Identify which cell holds the provided text, then report its [x, y] central coordinate. 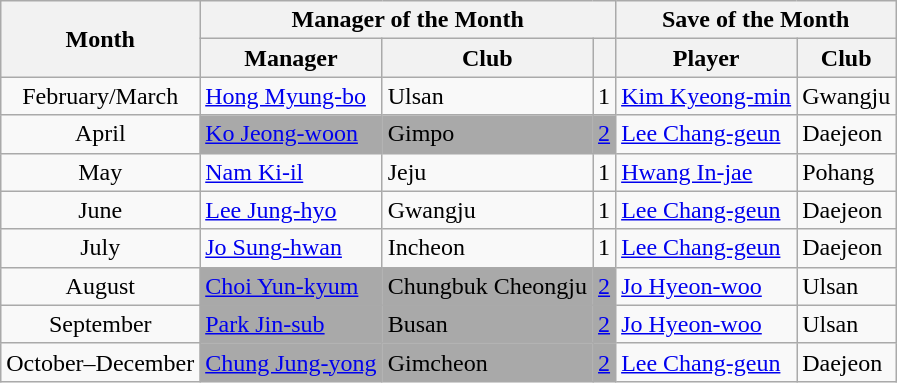
April [100, 134]
July [100, 248]
Ko Jeong-woon [291, 134]
Park Jin-sub [291, 324]
Lee Jung-hyo [291, 210]
Busan [487, 324]
Nam Ki-il [291, 172]
August [100, 286]
Jeju [487, 172]
May [100, 172]
Chungbuk Cheongju [487, 286]
September [100, 324]
Hwang In-jae [706, 172]
October–December [100, 362]
Chung Jung-yong [291, 362]
Incheon [487, 248]
June [100, 210]
Manager of the Month [408, 20]
Save of the Month [756, 20]
Choi Yun-kyum [291, 286]
Pohang [846, 172]
Gimcheon [487, 362]
Manager [291, 58]
February/March [100, 96]
Player [706, 58]
Kim Kyeong-min [706, 96]
Month [100, 39]
Hong Myung-bo [291, 96]
Jo Sung-hwan [291, 248]
Gimpo [487, 134]
